Find where the given text appears and provide that cell's center as (X, Y) coordinate. 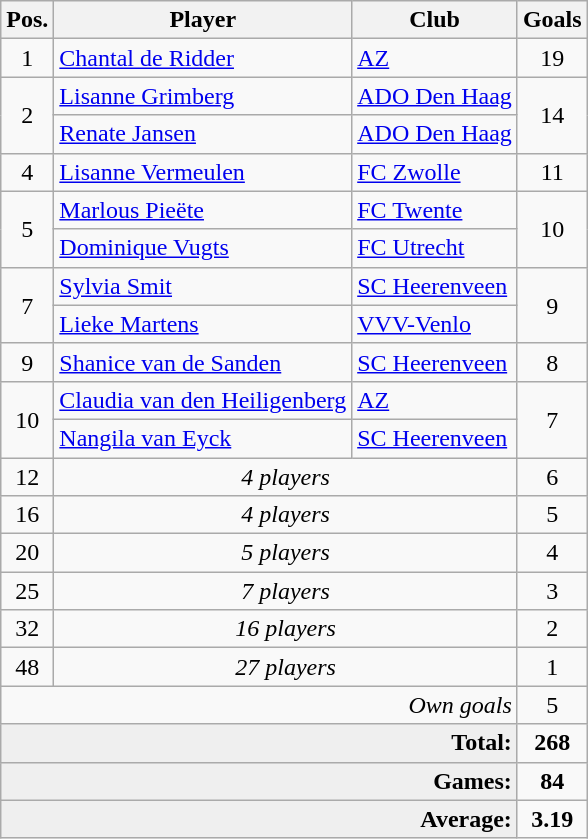
Goals (552, 20)
Lieke Martens (203, 324)
14 (552, 115)
Total: (260, 743)
Lisanne Grimberg (203, 96)
5 players (286, 553)
Renate Jansen (203, 134)
27 players (286, 667)
16 (28, 515)
FC Twente (435, 210)
FC Zwolle (435, 172)
268 (552, 743)
FC Utrecht (435, 248)
Claudia van den Heiligenberg (203, 400)
3.19 (552, 819)
Shanice van de Sanden (203, 362)
19 (552, 58)
Lisanne Vermeulen (203, 172)
11 (552, 172)
25 (28, 591)
Own goals (260, 705)
Average: (260, 819)
48 (28, 667)
Marlous Pieëte (203, 210)
84 (552, 781)
Games: (260, 781)
Pos. (28, 20)
12 (28, 477)
Sylvia Smit (203, 286)
Dominique Vugts (203, 248)
Club (435, 20)
32 (28, 629)
20 (28, 553)
Nangila van Eyck (203, 438)
6 (552, 477)
8 (552, 362)
3 (552, 591)
16 players (286, 629)
Player (203, 20)
7 players (286, 591)
Chantal de Ridder (203, 58)
VVV-Venlo (435, 324)
